Identify which cell holds the provided text, then report its (x, y) central coordinate. 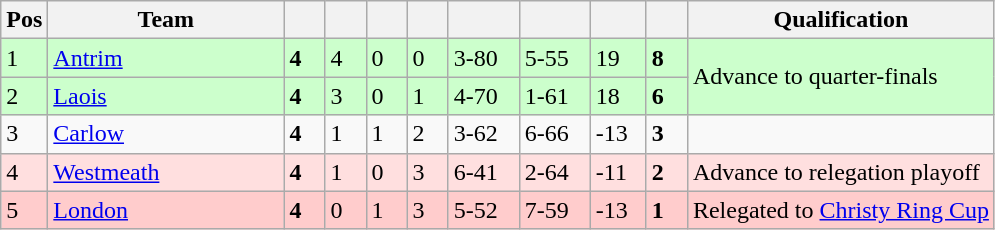
1-61 (554, 96)
5-52 (484, 210)
Antrim (166, 58)
Carlow (166, 134)
4-70 (484, 96)
2-64 (554, 172)
Westmeath (166, 172)
5-55 (554, 58)
6-66 (554, 134)
3-62 (484, 134)
Advance to relegation playoff (840, 172)
18 (618, 96)
Pos (24, 20)
Qualification (840, 20)
6 (666, 96)
Laois (166, 96)
Advance to quarter-finals (840, 77)
Team (166, 20)
3-80 (484, 58)
Relegated to Christy Ring Cup (840, 210)
19 (618, 58)
8 (666, 58)
-11 (618, 172)
London (166, 210)
6-41 (484, 172)
7-59 (554, 210)
5 (24, 210)
